Detect which cell encompasses the target text, then output its [X, Y] center coordinate. 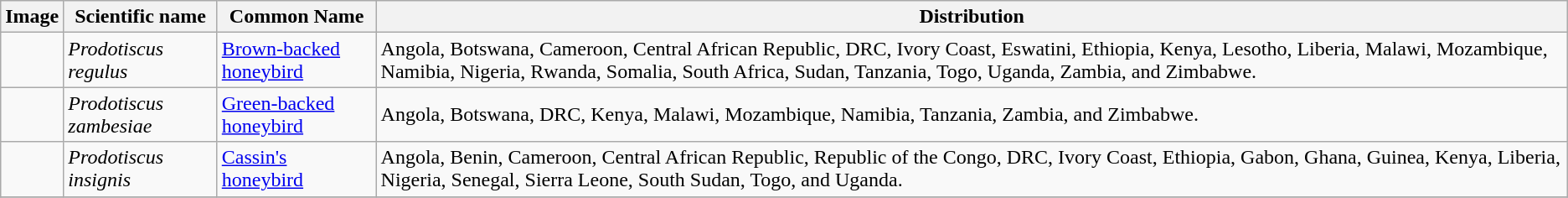
Angola, Botswana, DRC, Kenya, Malawi, Mozambique, Namibia, Tanzania, Zambia, and Zimbabwe. [972, 114]
Prodotiscus insignis [141, 169]
Scientific name [141, 17]
Prodotiscus zambesiae [141, 114]
Image [32, 17]
Common Name [297, 17]
Brown-backed honeybird [297, 60]
Cassin's honeybird [297, 169]
Green-backed honeybird [297, 114]
Prodotiscus regulus [141, 60]
Distribution [972, 17]
